For the text-containing cell, return its midpoint in [X, Y] coordinate format. 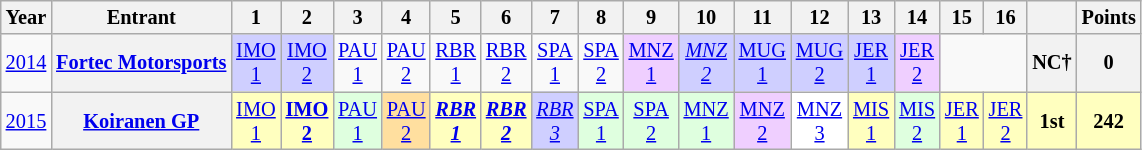
Entrant [141, 17]
Year [26, 17]
1st [1052, 121]
242 [1109, 121]
MIS2 [917, 121]
11 [762, 17]
Points [1109, 17]
MNZ3 [820, 121]
MUG1 [762, 63]
1 [256, 17]
2015 [26, 121]
8 [600, 17]
5 [455, 17]
0 [1109, 63]
MIS1 [871, 121]
9 [652, 17]
15 [962, 17]
Fortec Motorsports [141, 63]
7 [554, 17]
16 [1006, 17]
RBR3 [554, 121]
4 [406, 17]
3 [358, 17]
Koiranen GP [141, 121]
2 [308, 17]
NC† [1052, 63]
6 [506, 17]
MUG2 [820, 63]
2014 [26, 63]
12 [820, 17]
14 [917, 17]
10 [706, 17]
13 [871, 17]
